Pinpoint the cell where the given text exists, returning its [X, Y] midpoint coordinate. 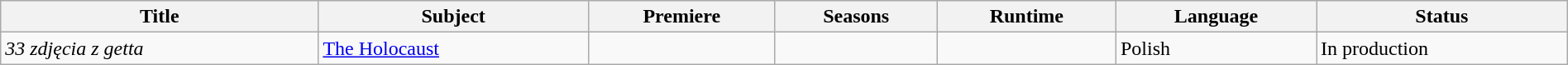
Subject [453, 17]
Premiere [681, 17]
The Holocaust [453, 48]
Seasons [856, 17]
Language [1216, 17]
Status [1442, 17]
Polish [1216, 48]
Title [160, 17]
Runtime [1026, 17]
33 zdjęcia z getta [160, 48]
In production [1442, 48]
